Detect which cell encompasses the target text, then output its (x, y) center coordinate. 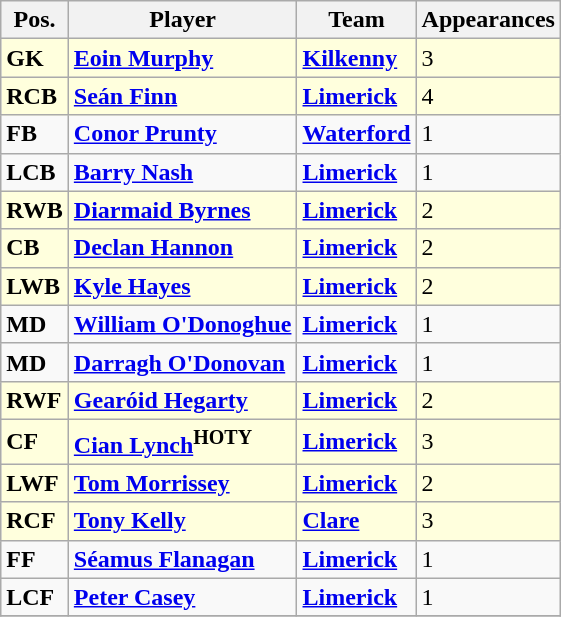
Clare (356, 521)
Barry Nash (182, 172)
RWB (35, 210)
Gearóid Hegarty (182, 400)
Diarmaid Byrnes (182, 210)
Tom Morrissey (182, 483)
LCF (35, 597)
LCB (35, 172)
Team (356, 20)
Darragh O'Donovan (182, 362)
LWF (35, 483)
Cian LynchHOTY (182, 442)
Conor Prunty (182, 134)
Kyle Hayes (182, 286)
Eoin Murphy (182, 58)
Declan Hannon (182, 248)
Player (182, 20)
Waterford (356, 134)
Séamus Flanagan (182, 559)
RCF (35, 521)
CB (35, 248)
FB (35, 134)
Peter Casey (182, 597)
RWF (35, 400)
LWB (35, 286)
Tony Kelly (182, 521)
Pos. (35, 20)
Appearances (488, 20)
4 (488, 96)
Seán Finn (182, 96)
GK (35, 58)
Kilkenny (356, 58)
CF (35, 442)
FF (35, 559)
William O'Donoghue (182, 324)
RCB (35, 96)
